Find where the given text appears and provide that cell's center as (X, Y) coordinate. 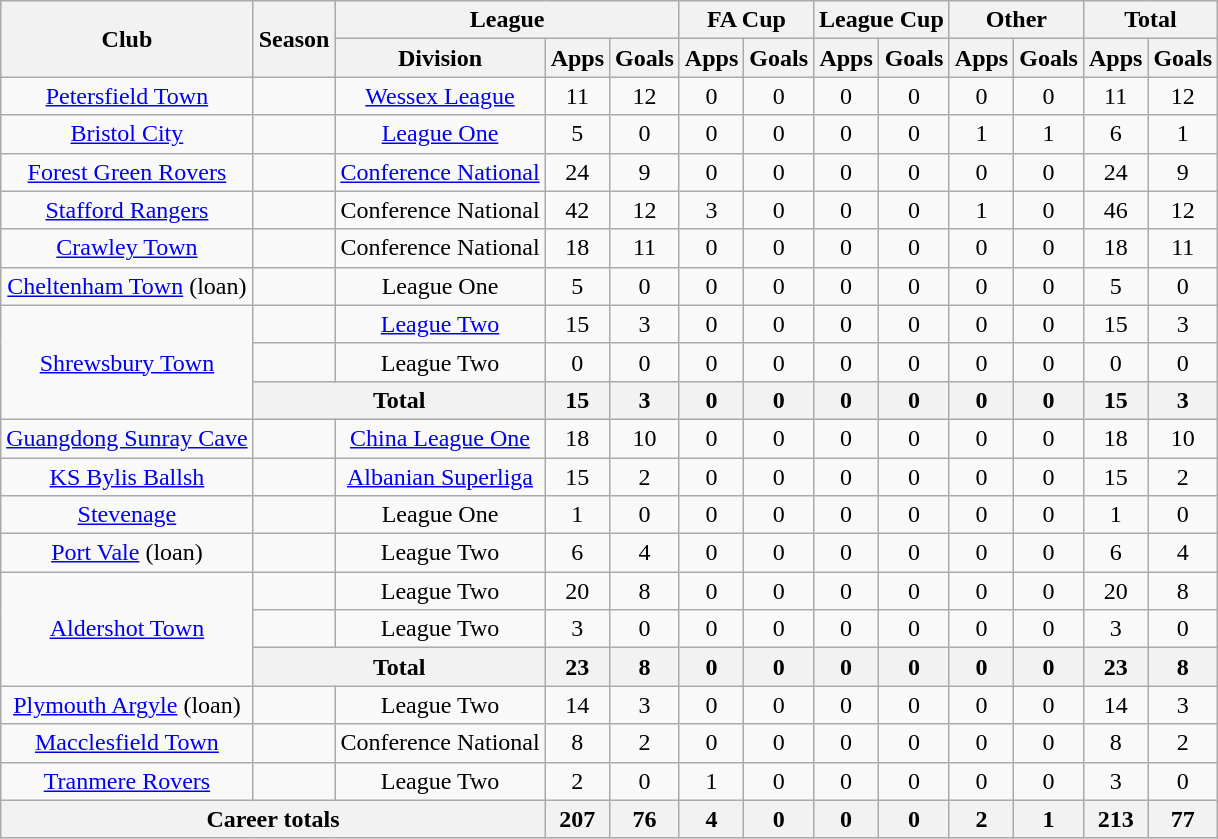
Wessex League (440, 96)
207 (577, 819)
KS Bylis Ballsh (127, 477)
Plymouth Argyle (loan) (127, 705)
46 (1115, 210)
76 (645, 819)
Club (127, 39)
Macclesfield Town (127, 743)
Aldershot Town (127, 629)
China League One (440, 438)
Division (440, 58)
FA Cup (746, 20)
Stevenage (127, 515)
Petersfield Town (127, 96)
Forest Green Rovers (127, 172)
Cheltenham Town (loan) (127, 286)
Other (1016, 20)
Bristol City (127, 134)
Albanian Superliga (440, 477)
Stafford Rangers (127, 210)
Shrewsbury Town (127, 362)
213 (1115, 819)
Crawley Town (127, 248)
77 (1183, 819)
Season (294, 39)
Tranmere Rovers (127, 781)
Career totals (273, 819)
League Cup (882, 20)
42 (577, 210)
Port Vale (loan) (127, 553)
League (507, 20)
Guangdong Sunray Cave (127, 438)
